Return the (X, Y) coordinate for the center point of the cell that contains the specified text.  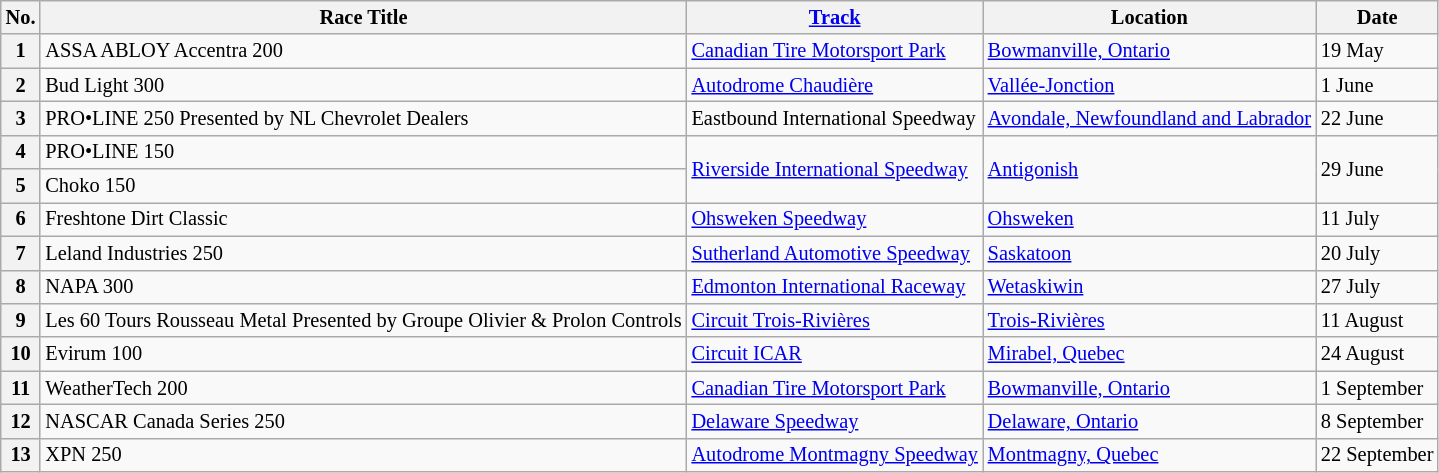
Montmagny, Quebec (1150, 455)
6 (21, 219)
PRO•LINE 250 Presented by NL Chevrolet Dealers (363, 118)
Circuit Trois-Rivières (835, 320)
Riverside International Speedway (835, 168)
5 (21, 186)
3 (21, 118)
11 July (1377, 219)
Choko 150 (363, 186)
Bud Light 300 (363, 85)
8 September (1377, 421)
Evirum 100 (363, 354)
Delaware Speedway (835, 421)
No. (21, 17)
NASCAR Canada Series 250 (363, 421)
Vallée-Jonction (1150, 85)
Wetaskiwin (1150, 287)
1 (21, 51)
ASSA ABLOY Accentra 200 (363, 51)
29 June (1377, 168)
8 (21, 287)
Sutherland Automotive Speedway (835, 253)
4 (21, 152)
22 September (1377, 455)
Antigonish (1150, 168)
Race Title (363, 17)
Saskatoon (1150, 253)
Ohsweken (1150, 219)
Delaware, Ontario (1150, 421)
13 (21, 455)
Eastbound International Speedway (835, 118)
Circuit ICAR (835, 354)
Leland Industries 250 (363, 253)
PRO•LINE 150 (363, 152)
Track (835, 17)
19 May (1377, 51)
20 July (1377, 253)
12 (21, 421)
11 August (1377, 320)
1 June (1377, 85)
10 (21, 354)
WeatherTech 200 (363, 388)
Freshtone Dirt Classic (363, 219)
9 (21, 320)
11 (21, 388)
2 (21, 85)
Autodrome Chaudière (835, 85)
Autodrome Montmagny Speedway (835, 455)
Edmonton International Raceway (835, 287)
Mirabel, Quebec (1150, 354)
24 August (1377, 354)
27 July (1377, 287)
XPN 250 (363, 455)
NAPA 300 (363, 287)
Avondale, Newfoundland and Labrador (1150, 118)
1 September (1377, 388)
Les 60 Tours Rousseau Metal Presented by Groupe Olivier & Prolon Controls (363, 320)
Trois-Rivières (1150, 320)
Location (1150, 17)
7 (21, 253)
Date (1377, 17)
Ohsweken Speedway (835, 219)
22 June (1377, 118)
